Detect which cell encompasses the target text, then output its [x, y] center coordinate. 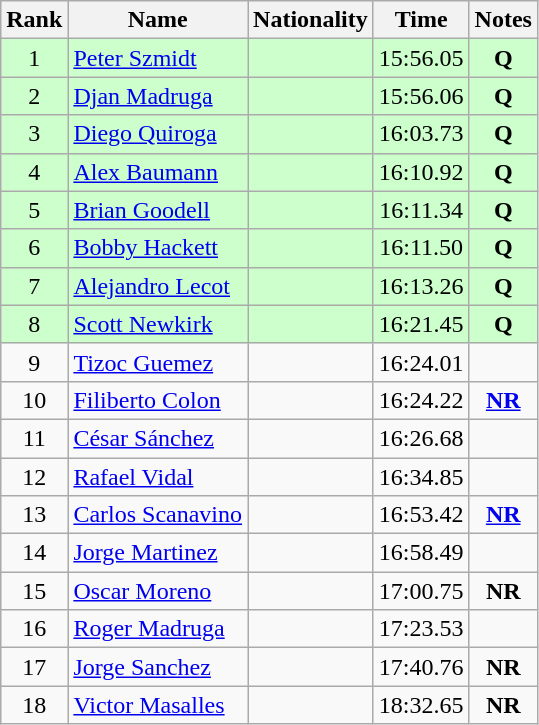
15:56.06 [421, 96]
8 [34, 324]
Time [421, 20]
Rafael Vidal [158, 477]
Oscar Moreno [158, 591]
11 [34, 438]
16:13.26 [421, 286]
16:24.01 [421, 362]
15:56.05 [421, 58]
18 [34, 705]
9 [34, 362]
César Sánchez [158, 438]
16:03.73 [421, 134]
16:58.49 [421, 553]
2 [34, 96]
Rank [34, 20]
16:26.68 [421, 438]
17 [34, 667]
10 [34, 400]
15 [34, 591]
12 [34, 477]
14 [34, 553]
Victor Masalles [158, 705]
16:11.50 [421, 248]
17:00.75 [421, 591]
Alex Baumann [158, 172]
3 [34, 134]
5 [34, 210]
16:53.42 [421, 515]
Jorge Martinez [158, 553]
16:10.92 [421, 172]
16 [34, 629]
Bobby Hackett [158, 248]
16:11.34 [421, 210]
Djan Madruga [158, 96]
Alejandro Lecot [158, 286]
7 [34, 286]
Nationality [311, 20]
1 [34, 58]
Tizoc Guemez [158, 362]
16:21.45 [421, 324]
16:34.85 [421, 477]
16:24.22 [421, 400]
Name [158, 20]
13 [34, 515]
18:32.65 [421, 705]
Diego Quiroga [158, 134]
Peter Szmidt [158, 58]
Filiberto Colon [158, 400]
17:40.76 [421, 667]
Notes [503, 20]
Brian Goodell [158, 210]
4 [34, 172]
17:23.53 [421, 629]
Carlos Scanavino [158, 515]
Roger Madruga [158, 629]
Scott Newkirk [158, 324]
Jorge Sanchez [158, 667]
6 [34, 248]
